Return [x, y] of the center of cell containing provided text 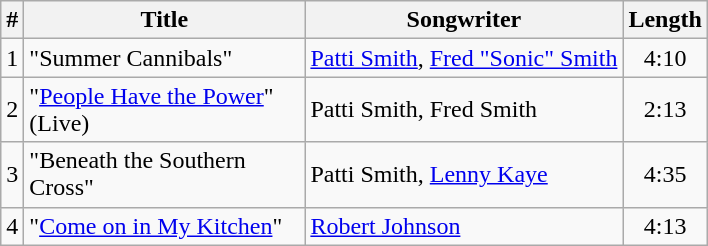
Title [164, 20]
2:13 [665, 110]
"People Have the Power" (Live) [164, 110]
4 [12, 226]
"Summer Cannibals" [164, 58]
"Come on in My Kitchen" [164, 226]
4:10 [665, 58]
# [12, 20]
Songwriter [464, 20]
"Beneath the Southern Cross" [164, 174]
Patti Smith, Lenny Kaye [464, 174]
1 [12, 58]
4:13 [665, 226]
2 [12, 110]
Robert Johnson [464, 226]
Patti Smith, Fred Smith [464, 110]
4:35 [665, 174]
Length [665, 20]
3 [12, 174]
Patti Smith, Fred "Sonic" Smith [464, 58]
